Locate the cell with the specified text and output its (x, y) center coordinate. 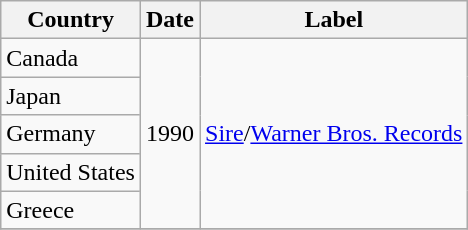
1990 (170, 134)
Canada (71, 58)
Sire/Warner Bros. Records (334, 134)
Japan (71, 96)
United States (71, 172)
Country (71, 20)
Label (334, 20)
Greece (71, 210)
Germany (71, 134)
Date (170, 20)
